Return the (X, Y) coordinate for the center point of the cell that contains the specified text.  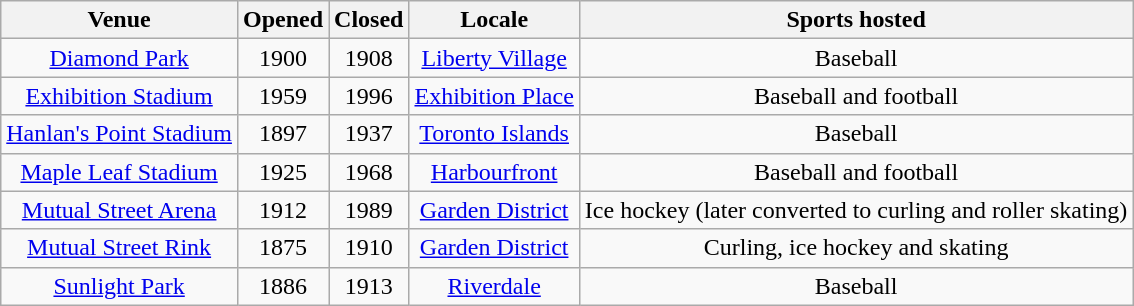
Closed (369, 20)
Locale (494, 20)
1959 (282, 96)
1968 (369, 172)
Venue (120, 20)
1886 (282, 286)
1910 (369, 248)
1989 (369, 210)
1897 (282, 134)
1925 (282, 172)
1937 (369, 134)
Maple Leaf Stadium (120, 172)
Exhibition Place (494, 96)
1912 (282, 210)
Ice hockey (later converted to curling and roller skating) (856, 210)
Opened (282, 20)
Riverdale (494, 286)
Exhibition Stadium (120, 96)
Sunlight Park (120, 286)
1996 (369, 96)
Sports hosted (856, 20)
Mutual Street Arena (120, 210)
Hanlan's Point Stadium (120, 134)
Curling, ice hockey and skating (856, 248)
1875 (282, 248)
Harbourfront (494, 172)
1908 (369, 58)
Toronto Islands (494, 134)
Mutual Street Rink (120, 248)
Diamond Park (120, 58)
Liberty Village (494, 58)
1900 (282, 58)
1913 (369, 286)
